Extract the [x, y] coordinate from the center of the cell holding the provided text.  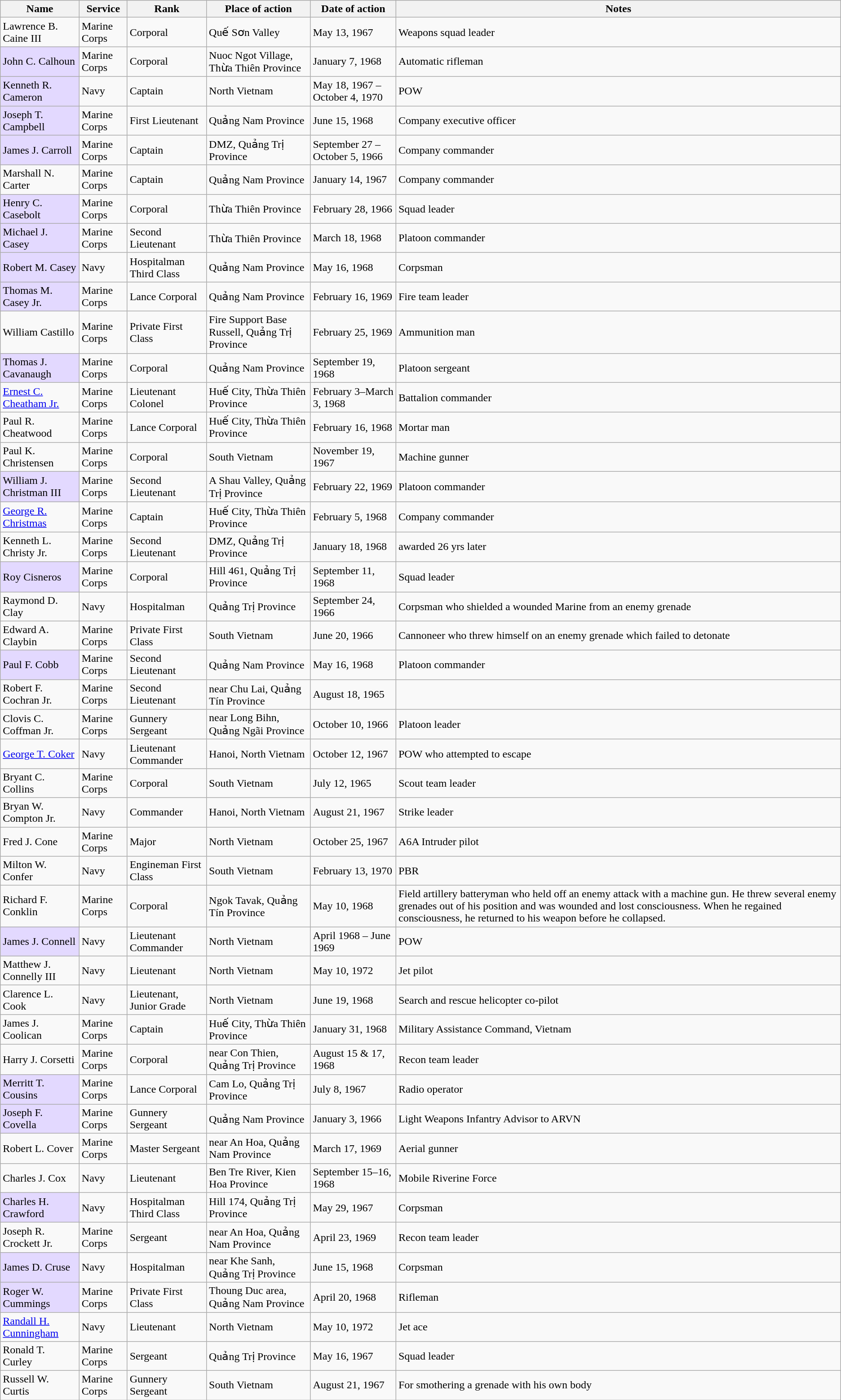
Ronald T. Curley [40, 1356]
Hill 174, Quảng Trị Province [259, 1208]
near Chu Lai, Quảng Tín Province [259, 695]
George T. Coker [40, 754]
Notes [618, 9]
Jet pilot [618, 970]
George R. Christmas [40, 517]
July 8, 1967 [353, 1089]
Kenneth R. Cameron [40, 91]
Place of action [259, 9]
Robert L. Cover [40, 1148]
August 15 & 17, 1968 [353, 1059]
Bryan W. Compton Jr. [40, 812]
Platoon sergeant [618, 368]
January 31, 1968 [353, 1030]
Nuoc Ngot Village, Thừa Thiên Province [259, 62]
September 15–16, 1968 [353, 1178]
Matthew J. Connelly III [40, 970]
June 19, 1968 [353, 1000]
Radio operator [618, 1089]
June 20, 1966 [353, 635]
February 16, 1969 [353, 297]
POW who attempted to escape [618, 754]
April 20, 1968 [353, 1298]
Roger W. Cummings [40, 1298]
Merritt T. Cousins [40, 1089]
Milton W. Confer [40, 871]
Engineman First Class [167, 871]
Paul K. Christensen [40, 456]
Paul F. Cobb [40, 665]
Cam Lo, Quảng Trị Province [259, 1089]
Thomas J. Cavanaugh [40, 368]
Clovis C. Coffman Jr. [40, 724]
Light Weapons Infantry Advisor to ARVN [618, 1119]
February 13, 1970 [353, 871]
January 18, 1968 [353, 547]
awarded 26 yrs later [618, 547]
Fire Support Base Russell, Quảng Trị Province [259, 332]
James J. Coolican [40, 1030]
Ernest C. Cheatham Jr. [40, 397]
A Shau Valley, Quảng Trị Province [259, 487]
February 25, 1969 [353, 332]
James J. Connell [40, 942]
Lieutenant Colonel [167, 397]
Charles J. Cox [40, 1178]
Thomas M. Casey Jr. [40, 297]
January 7, 1968 [353, 62]
Strike leader [618, 812]
Joseph T. Campbell [40, 120]
Fred J. Cone [40, 841]
Rifleman [618, 1298]
Clarence L. Cook [40, 1000]
Quế Sơn Valley [259, 32]
March 18, 1968 [353, 238]
James J. Carroll [40, 150]
Edward A. Claybin [40, 635]
May 18, 1967 – October 4, 1970 [353, 91]
March 17, 1969 [353, 1148]
October 25, 1967 [353, 841]
Fire team leader [618, 297]
Charles H. Crawford [40, 1208]
near Long Bihn, Quảng Ngãi Province [259, 724]
September 11, 1968 [353, 577]
Service [103, 9]
Raymond D. Clay [40, 607]
Mortar man [618, 428]
Robert M. Casey [40, 267]
February 28, 1966 [353, 208]
February 3–March 3, 1968 [353, 397]
September 19, 1968 [353, 368]
Date of action [353, 9]
Kenneth L. Christy Jr. [40, 547]
October 10, 1966 [353, 724]
Henry C. Casebolt [40, 208]
Richard F. Conklin [40, 906]
A6A Intruder pilot [618, 841]
Ammunition man [618, 332]
Thoung Duc area, Quảng Nam Province [259, 1298]
Michael J. Casey [40, 238]
Bryant C. Collins [40, 783]
Hill 461, Quảng Trị Province [259, 577]
Russell W. Curtis [40, 1386]
January 3, 1966 [353, 1119]
October 12, 1967 [353, 754]
Mobile Riverine Force [618, 1178]
February 5, 1968 [353, 517]
Roy Cisneros [40, 577]
Machine gunner [618, 456]
Aerial gunner [618, 1148]
Search and rescue helicopter co-pilot [618, 1000]
Military Assistance Command, Vietnam [618, 1030]
July 12, 1965 [353, 783]
Rank [167, 9]
May 16, 1967 [353, 1356]
Robert F. Cochran Jr. [40, 695]
Lieutenant, Junior Grade [167, 1000]
August 18, 1965 [353, 695]
Name [40, 9]
Automatic rifleman [618, 62]
September 24, 1966 [353, 607]
May 13, 1967 [353, 32]
John C. Calhoun [40, 62]
May 29, 1967 [353, 1208]
September 27 – October 5, 1966 [353, 150]
near Khe Sanh, Quảng Trị Province [259, 1267]
January 14, 1967 [353, 180]
Ngok Tavak, Quảng Tín Province [259, 906]
Master Sergeant [167, 1148]
November 19, 1967 [353, 456]
Corpsman who shielded a wounded Marine from an enemy grenade [618, 607]
Major [167, 841]
Battalion commander [618, 397]
February 16, 1968 [353, 428]
Jet ace [618, 1326]
near Con Thien, Quảng Trị Province [259, 1059]
April 1968 – June 1969 [353, 942]
For smothering a grenade with his own body [618, 1386]
Commander [167, 812]
Ben Tre River, Kien Hoa Province [259, 1178]
Paul R. Cheatwood [40, 428]
May 10, 1968 [353, 906]
February 22, 1969 [353, 487]
Weapons squad leader [618, 32]
Cannoneer who threw himself on an enemy grenade which failed to detonate [618, 635]
Randall H. Cunningham [40, 1326]
Scout team leader [618, 783]
William Castillo [40, 332]
Company executive officer [618, 120]
Marshall N. Carter [40, 180]
Platoon leader [618, 724]
William J. Christman III [40, 487]
First Lieutenant [167, 120]
James D. Cruse [40, 1267]
PBR [618, 871]
Joseph R. Crockett Jr. [40, 1237]
Joseph F. Covella [40, 1119]
April 23, 1969 [353, 1237]
Harry J. Corsetti [40, 1059]
Lawrence B. Caine III [40, 32]
